From the cell containing the given text, extract its center point as (X, Y) coordinate. 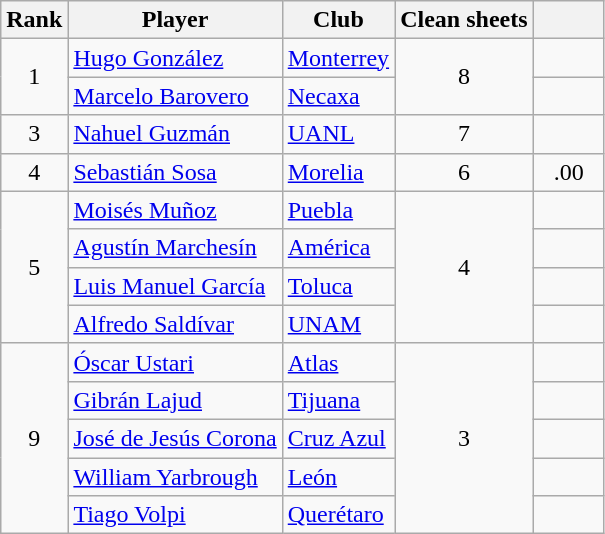
9 (34, 438)
José de Jesús Corona (175, 438)
Óscar Ustari (175, 362)
UANL (338, 134)
Rank (34, 20)
Toluca (338, 286)
Monterrey (338, 58)
Gibrán Lajud (175, 400)
1 (34, 77)
Querétaro (338, 515)
Luis Manuel García (175, 286)
Nahuel Guzmán (175, 134)
.00 (568, 172)
Morelia (338, 172)
6 (464, 172)
5 (34, 267)
León (338, 477)
Sebastián Sosa (175, 172)
Club (338, 20)
Cruz Azul (338, 438)
Player (175, 20)
América (338, 248)
Tijuana (338, 400)
William Yarbrough (175, 477)
7 (464, 134)
Necaxa (338, 96)
Alfredo Saldívar (175, 324)
Marcelo Barovero (175, 96)
Puebla (338, 210)
Agustín Marchesín (175, 248)
Tiago Volpi (175, 515)
Hugo González (175, 58)
Atlas (338, 362)
Clean sheets (464, 20)
Moisés Muñoz (175, 210)
UNAM (338, 324)
8 (464, 77)
